Detect which cell encompasses the target text, then output its (x, y) center coordinate. 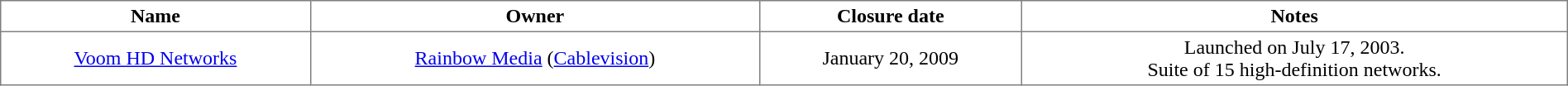
Launched on July 17, 2003.Suite of 15 high-definition networks. (1294, 58)
Rainbow Media (Cablevision) (535, 58)
Name (155, 17)
January 20, 2009 (891, 58)
Voom HD Networks (155, 58)
Closure date (891, 17)
Owner (535, 17)
Notes (1294, 17)
